For the text-containing cell, return its midpoint in [x, y] coordinate format. 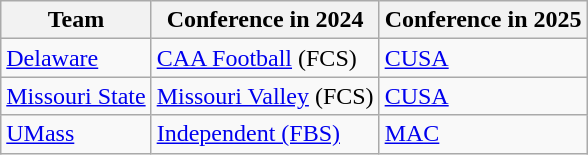
Delaware [76, 58]
Missouri Valley (FCS) [265, 96]
UMass [76, 134]
Conference in 2024 [265, 20]
Independent (FBS) [265, 134]
CAA Football (FCS) [265, 58]
Missouri State [76, 96]
MAC [483, 134]
Conference in 2025 [483, 20]
Team [76, 20]
